For the text-containing cell, return its midpoint in (x, y) coordinate format. 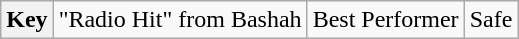
Safe (491, 20)
"Radio Hit" from Bashah (180, 20)
Best Performer (386, 20)
Key (27, 20)
